Locate the cell with the specified text and output its (X, Y) center coordinate. 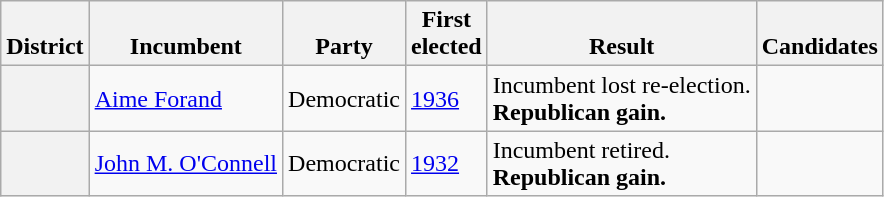
1932 (447, 164)
Incumbent lost re-election.Republican gain. (622, 98)
1936 (447, 98)
Result (622, 34)
Incumbent (186, 34)
Aime Forand (186, 98)
Candidates (820, 34)
John M. O'Connell (186, 164)
Party (344, 34)
Incumbent retired.Republican gain. (622, 164)
District (45, 34)
Firstelected (447, 34)
